Scan for the cell matching the given text and deliver its [x, y] coordinate at center. 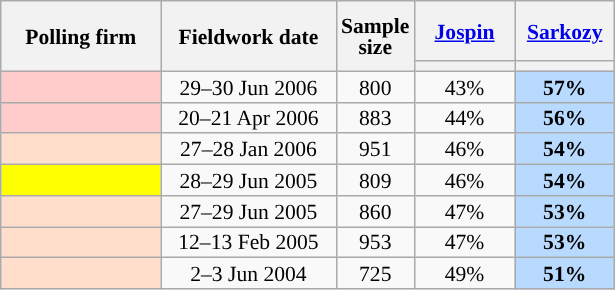
44% [464, 118]
809 [375, 180]
57% [565, 86]
883 [375, 118]
29–30 Jun 2006 [248, 86]
Samplesize [375, 36]
Fieldwork date [248, 36]
20–21 Apr 2006 [248, 118]
800 [375, 86]
56% [565, 118]
860 [375, 212]
725 [375, 274]
51% [565, 274]
27–29 Jun 2005 [248, 212]
Jospin [464, 31]
28–29 Jun 2005 [248, 180]
2–3 Jun 2004 [248, 274]
12–13 Feb 2005 [248, 242]
49% [464, 274]
Polling firm [81, 36]
43% [464, 86]
953 [375, 242]
Sarkozy [565, 31]
951 [375, 150]
27–28 Jan 2006 [248, 150]
